Return [X, Y] of the center of cell containing provided text 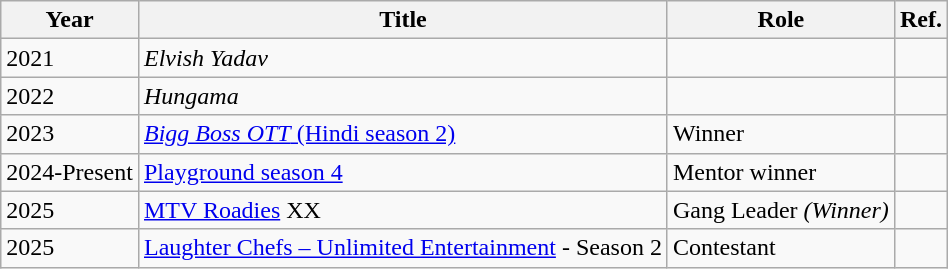
2022 [70, 96]
2024-Present [70, 172]
Elvish Yadav [402, 58]
2021 [70, 58]
Hungama [402, 96]
2023 [70, 134]
Playground season 4 [402, 172]
Laughter Chefs – Unlimited Entertainment - Season 2 [402, 248]
Role [780, 20]
Year [70, 20]
Ref. [920, 20]
Mentor winner [780, 172]
MTV Roadies XX [402, 210]
Gang Leader (Winner) [780, 210]
Winner [780, 134]
Contestant [780, 248]
Title [402, 20]
Bigg Boss OTT (Hindi season 2) [402, 134]
